Detect which cell encompasses the target text, then output its (X, Y) center coordinate. 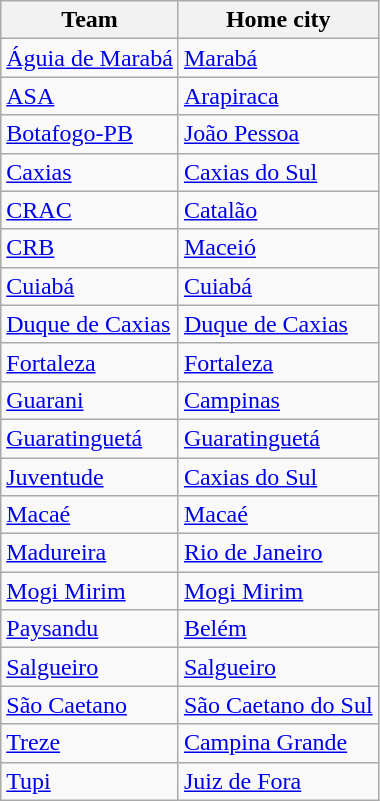
Tupi (90, 781)
João Pessoa (278, 134)
Maceió (278, 248)
Águia de Marabá (90, 58)
ASA (90, 96)
Team (90, 20)
São Caetano do Sul (278, 705)
Catalão (278, 210)
Home city (278, 20)
Rio de Janeiro (278, 553)
Madureira (90, 553)
Campinas (278, 400)
Paysandu (90, 629)
São Caetano (90, 705)
Arapiraca (278, 96)
Caxias (90, 172)
Botafogo-PB (90, 134)
Marabá (278, 58)
Belém (278, 629)
CRAC (90, 210)
Guarani (90, 400)
Campina Grande (278, 743)
Treze (90, 743)
CRB (90, 248)
Juventude (90, 477)
Juiz de Fora (278, 781)
